Scan for the cell matching the given text and deliver its (X, Y) coordinate at center. 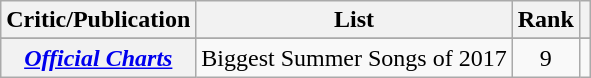
Biggest Summer Songs of 2017 (354, 58)
Official Charts (98, 58)
Critic/Publication (98, 20)
List (354, 20)
9 (546, 58)
Rank (546, 20)
